Return (x, y) of the center of cell containing provided text 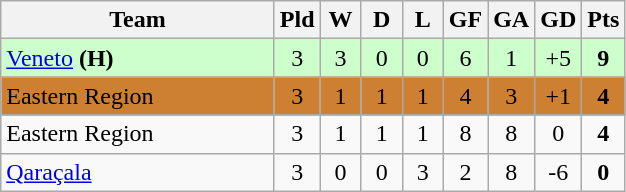
Veneto (H) (138, 58)
Qaraçala (138, 172)
GD (558, 20)
Team (138, 20)
L (422, 20)
9 (604, 58)
2 (465, 172)
GF (465, 20)
+5 (558, 58)
W (340, 20)
GA (512, 20)
D (382, 20)
6 (465, 58)
-6 (558, 172)
Pts (604, 20)
Pld (297, 20)
+1 (558, 96)
